Return the (x, y) coordinate for the center point of the cell that contains the specified text.  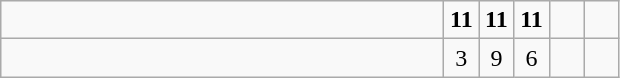
6 (532, 58)
9 (496, 58)
3 (462, 58)
